Pinpoint the cell where the given text exists, returning its [x, y] midpoint coordinate. 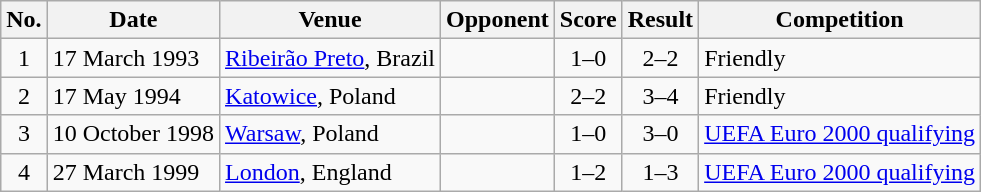
Ribeirão Preto, Brazil [330, 58]
Warsaw, Poland [330, 134]
17 March 1993 [133, 58]
1 [24, 58]
1–3 [660, 172]
27 March 1999 [133, 172]
Result [660, 20]
3–4 [660, 96]
Venue [330, 20]
2 [24, 96]
1–2 [588, 172]
17 May 1994 [133, 96]
Score [588, 20]
3 [24, 134]
Opponent [498, 20]
No. [24, 20]
London, England [330, 172]
10 October 1998 [133, 134]
3–0 [660, 134]
Katowice, Poland [330, 96]
4 [24, 172]
Competition [840, 20]
Date [133, 20]
